Capture the cell that displays the provided text and extract its [X, Y] central coordinate. 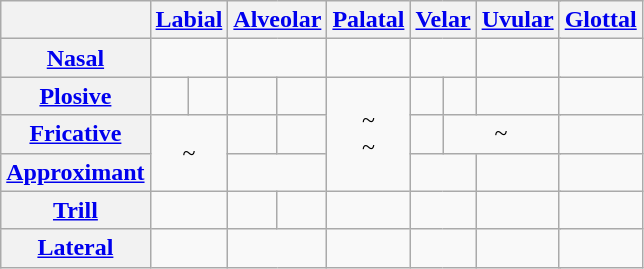
Alveolar [278, 20]
Velar [443, 20]
Uvular [518, 20]
Trill [76, 210]
Plosive [76, 96]
Glottal [600, 20]
Labial [189, 20]
Approximant [76, 172]
~ ~ [368, 134]
Fricative [76, 134]
Palatal [368, 20]
Lateral [76, 248]
Nasal [76, 58]
